Return the (x, y) coordinate for the center point of the cell that contains the specified text.  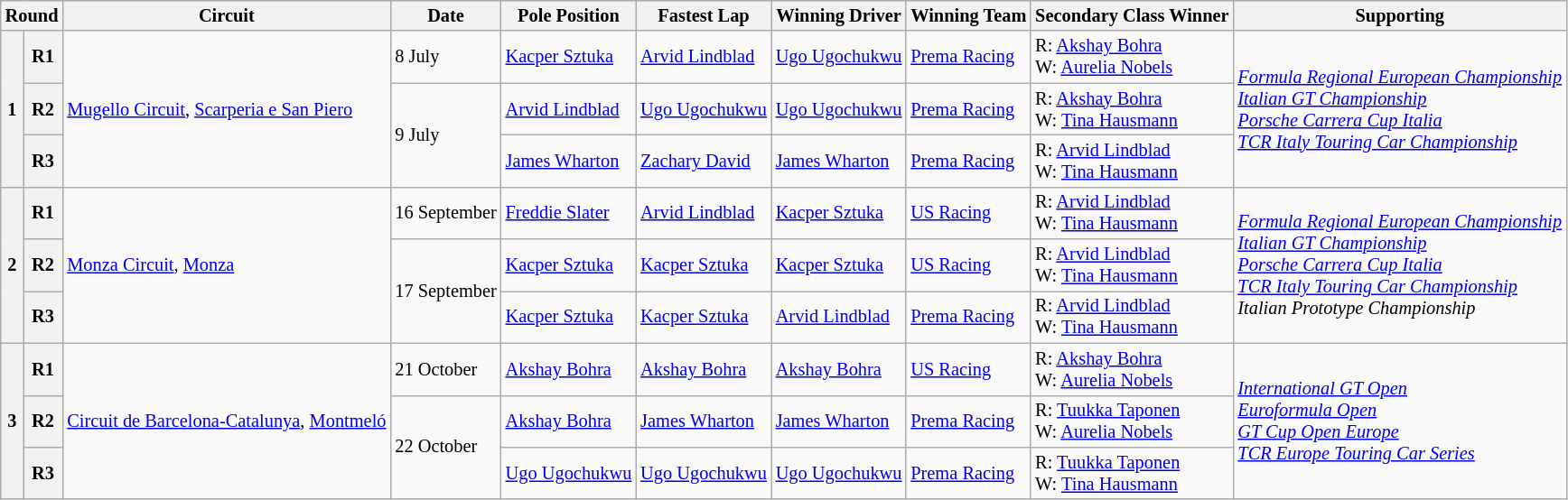
R: Akshay BohraW: Tina Hausmann (1132, 109)
Zachary David (704, 161)
21 October (445, 369)
Monza Circuit, Monza (226, 265)
R: Tuukka TaponenW: Tina Hausmann (1132, 473)
Circuit (226, 15)
16 September (445, 213)
Mugello Circuit, Scarperia e San Piero (226, 108)
22 October (445, 448)
8 July (445, 57)
Fastest Lap (704, 15)
Round (33, 15)
Freddie Slater (569, 213)
Pole Position (569, 15)
Secondary Class Winner (1132, 15)
Formula Regional European ChampionshipItalian GT ChampionshipPorsche Carrera Cup ItaliaTCR Italy Touring Car Championship (1400, 108)
2 (13, 265)
Winning Driver (839, 15)
3 (13, 421)
Winning Team (968, 15)
Date (445, 15)
Supporting (1400, 15)
International GT OpenEuroformula OpenGT Cup Open EuropeTCR Europe Touring Car Series (1400, 421)
Circuit de Barcelona-Catalunya, Montmeló (226, 421)
17 September (445, 291)
1 (13, 108)
9 July (445, 135)
R: Tuukka TaponenW: Aurelia Nobels (1132, 421)
